Detect which cell encompasses the target text, then output its [x, y] center coordinate. 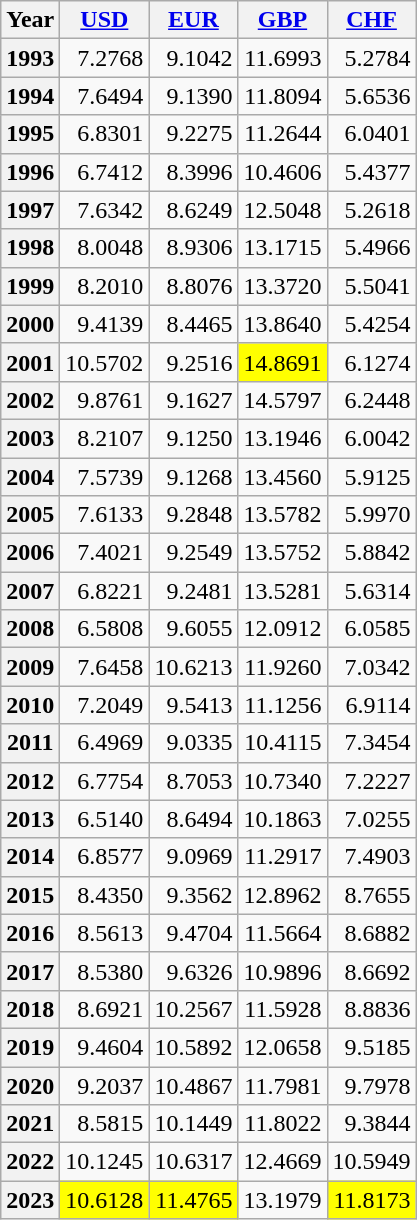
13.4560 [282, 477]
6.0401 [372, 134]
9.1268 [194, 477]
9.5413 [194, 705]
2007 [30, 591]
13.5281 [282, 591]
8.6494 [194, 819]
9.2037 [104, 1085]
11.8094 [282, 96]
7.6342 [104, 210]
8.4465 [194, 324]
5.6314 [372, 591]
6.0585 [372, 629]
9.3562 [194, 895]
2001 [30, 362]
5.8842 [372, 553]
12.0912 [282, 629]
8.7053 [194, 781]
9.7978 [372, 1085]
7.5739 [104, 477]
2012 [30, 781]
13.3720 [282, 286]
6.2448 [372, 400]
6.5808 [104, 629]
USD [104, 20]
6.9114 [372, 705]
11.7981 [282, 1085]
8.6882 [372, 933]
GBP [282, 20]
2017 [30, 971]
8.7655 [372, 895]
9.4139 [104, 324]
10.6317 [194, 1162]
9.2549 [194, 553]
9.2848 [194, 515]
9.2275 [194, 134]
5.9125 [372, 477]
8.8076 [194, 286]
9.2481 [194, 591]
11.2644 [282, 134]
9.4704 [194, 933]
5.4254 [372, 324]
10.4867 [194, 1085]
13.1715 [282, 248]
8.2010 [104, 286]
13.5752 [282, 553]
8.4350 [104, 895]
11.8022 [282, 1124]
12.5048 [282, 210]
8.5815 [104, 1124]
10.5949 [372, 1162]
2022 [30, 1162]
11.5664 [282, 933]
7.2049 [104, 705]
10.5702 [104, 362]
11.6993 [282, 58]
6.7412 [104, 172]
2002 [30, 400]
2021 [30, 1124]
1998 [30, 248]
8.6249 [194, 210]
8.0048 [104, 248]
5.2618 [372, 210]
14.8691 [282, 362]
9.1390 [194, 96]
7.0342 [372, 667]
2003 [30, 438]
10.9896 [282, 971]
7.2768 [104, 58]
1996 [30, 172]
2023 [30, 1200]
8.6921 [104, 1009]
9.0969 [194, 857]
13.8640 [282, 324]
5.6536 [372, 96]
6.8221 [104, 591]
5.4377 [372, 172]
7.6494 [104, 96]
6.4969 [104, 743]
10.7340 [282, 781]
6.1274 [372, 362]
10.1863 [282, 819]
11.2917 [282, 857]
12.0658 [282, 1047]
7.2227 [372, 781]
10.2567 [194, 1009]
5.9970 [372, 515]
9.5185 [372, 1047]
1993 [30, 58]
10.4606 [282, 172]
11.1256 [282, 705]
8.2107 [104, 438]
2013 [30, 819]
CHF [372, 20]
7.3454 [372, 743]
2008 [30, 629]
8.5613 [104, 933]
12.4669 [282, 1162]
11.8173 [372, 1200]
2018 [30, 1009]
6.7754 [104, 781]
2019 [30, 1047]
6.5140 [104, 819]
8.5380 [104, 971]
2014 [30, 857]
6.8301 [104, 134]
2000 [30, 324]
1994 [30, 96]
10.4115 [282, 743]
5.2784 [372, 58]
10.6213 [194, 667]
EUR [194, 20]
9.4604 [104, 1047]
9.6326 [194, 971]
14.5797 [282, 400]
9.1250 [194, 438]
2010 [30, 705]
2009 [30, 667]
2006 [30, 553]
Year [30, 20]
7.6133 [104, 515]
11.9260 [282, 667]
8.8836 [372, 1009]
10.1245 [104, 1162]
9.6055 [194, 629]
2004 [30, 477]
7.0255 [372, 819]
2005 [30, 515]
11.5928 [282, 1009]
2011 [30, 743]
13.1946 [282, 438]
1999 [30, 286]
2016 [30, 933]
9.3844 [372, 1124]
5.5041 [372, 286]
8.3996 [194, 172]
13.5782 [282, 515]
1997 [30, 210]
7.4021 [104, 553]
8.9306 [194, 248]
11.4765 [194, 1200]
7.6458 [104, 667]
9.8761 [104, 400]
2015 [30, 895]
13.1979 [282, 1200]
10.5892 [194, 1047]
9.0335 [194, 743]
10.1449 [194, 1124]
5.4966 [372, 248]
9.2516 [194, 362]
9.1627 [194, 400]
6.8577 [104, 857]
7.4903 [372, 857]
12.8962 [282, 895]
1995 [30, 134]
6.0042 [372, 438]
2020 [30, 1085]
9.1042 [194, 58]
8.6692 [372, 971]
10.6128 [104, 1200]
